Return [x, y] of the center of cell containing provided text 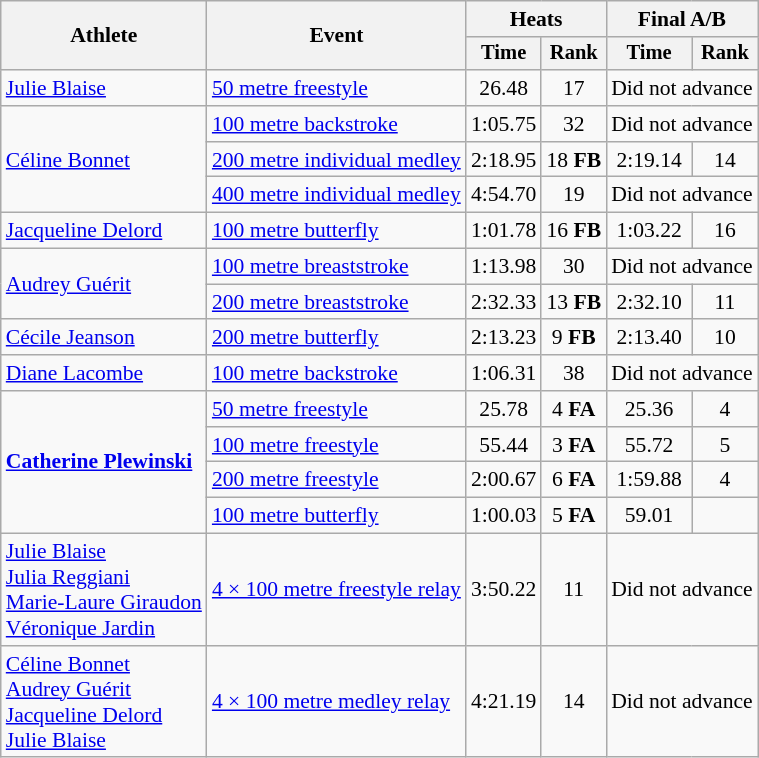
400 metre individual medley [336, 195]
16 FB [574, 231]
100 metre freestyle [336, 445]
2:32.10 [649, 302]
16 [725, 231]
1:01.78 [504, 231]
2:18.95 [504, 160]
200 metre butterfly [336, 338]
200 metre breaststroke [336, 302]
Céline BonnetAudrey GuéritJacqueline DelordJulie Blaise [104, 702]
1:13.98 [504, 267]
Event [336, 36]
9 FB [574, 338]
25.36 [649, 409]
Julie BlaiseJulia ReggianiMarie-Laure GiraudonVéronique Jardin [104, 590]
1:03.22 [649, 231]
19 [574, 195]
2:19.14 [649, 160]
5 [725, 445]
17 [574, 88]
1:06.31 [504, 373]
Julie Blaise [104, 88]
32 [574, 124]
1:59.88 [649, 480]
2:00.67 [504, 480]
26.48 [504, 88]
6 FA [574, 480]
Catherine Plewinski [104, 462]
5 FA [574, 516]
3:50.22 [504, 590]
4 × 100 metre freestyle relay [336, 590]
1:00.03 [504, 516]
2:32.33 [504, 302]
25.78 [504, 409]
4:54.70 [504, 195]
Athlete [104, 36]
2:13.40 [649, 338]
13 FB [574, 302]
200 metre individual medley [336, 160]
4 FA [574, 409]
1:05.75 [504, 124]
Diane Lacombe [104, 373]
Audrey Guérit [104, 284]
100 metre breaststroke [336, 267]
10 [725, 338]
4 × 100 metre medley relay [336, 702]
3 FA [574, 445]
Céline Bonnet [104, 160]
Final A/B [682, 19]
Heats [536, 19]
200 metre freestyle [336, 480]
30 [574, 267]
Jacqueline Delord [104, 231]
18 FB [574, 160]
55.72 [649, 445]
55.44 [504, 445]
Cécile Jeanson [104, 338]
38 [574, 373]
2:13.23 [504, 338]
4:21.19 [504, 702]
59.01 [649, 516]
